Locate the cell with the specified text and output its (X, Y) center coordinate. 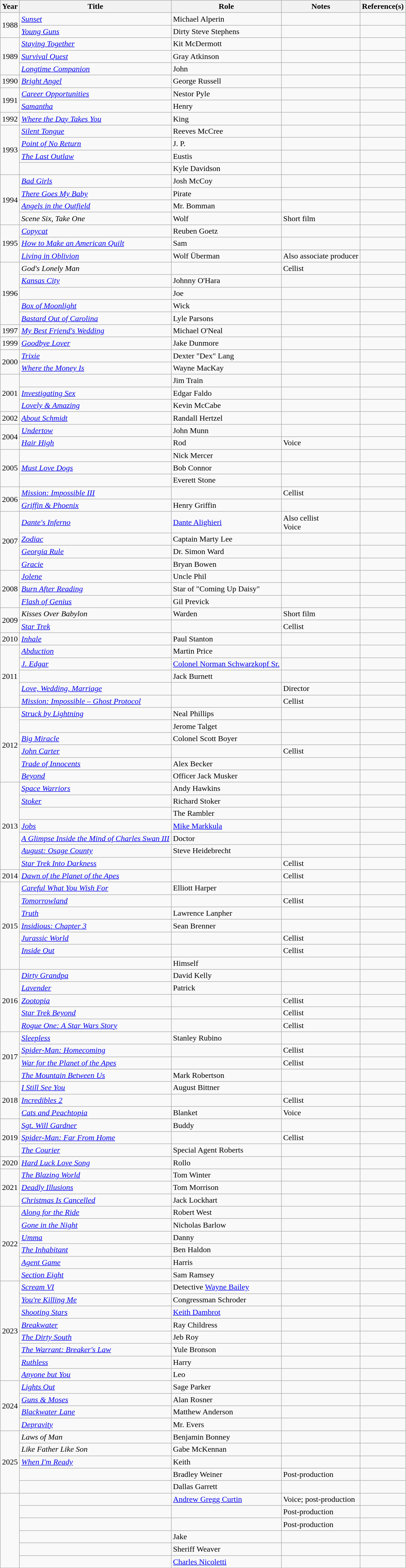
2005 (10, 468)
Bright Angel (96, 81)
My Best Friend's Wedding (96, 331)
Neal Phillips (226, 714)
Richard Stoker (226, 801)
John (226, 69)
Year (10, 7)
Dr. Simon Ward (226, 551)
Nestor Pyle (226, 94)
Stanley Rubino (226, 1038)
Scream VI (96, 1287)
1994 (10, 200)
Griffin & Phoenix (96, 505)
Umma (96, 1237)
Gracie (96, 564)
1988 (10, 25)
I Still See You (96, 1088)
Space Warriors (96, 789)
Inside Out (96, 950)
Georgia Rule (96, 551)
Stoker (96, 801)
David Kelly (226, 976)
Jolene (96, 577)
When I'm Ready (96, 1462)
Struck by Lightning (96, 714)
Leo (226, 1375)
Flash of Genius (96, 602)
Lovely & Amazing (96, 406)
Elliott Harper (226, 888)
1991 (10, 100)
Gray Atkinson (226, 56)
1996 (10, 293)
Keith Dambrot (226, 1312)
1992 (10, 119)
Nicholas Barlow (226, 1225)
Pirate (226, 194)
2020 (10, 1163)
Section Eight (96, 1275)
Michael O'Neal (226, 331)
Alan Rosner (226, 1400)
Martin Price (226, 651)
Mike Markkula (226, 826)
Sheriff Weaver (226, 1549)
2008 (10, 589)
John Carter (96, 751)
Dirty Steve Stephens (226, 31)
Zodiac (96, 539)
Zootopia (96, 1001)
J. P. (226, 143)
2022 (10, 1244)
Warden (226, 614)
Samantha (96, 106)
Depravity (96, 1425)
Cats and Peachtopia (96, 1113)
Spider-Man: Homecoming (96, 1050)
Lights Out (96, 1387)
Mr. Evers (226, 1425)
Angels in the Outfield (96, 206)
Bradley Weiner (226, 1474)
Young Guns (96, 31)
2009 (10, 620)
Kisses Over Babylon (96, 614)
Keith (226, 1462)
Goodbye Lover (96, 343)
Guns & Moses (96, 1400)
2001 (10, 393)
Notes (321, 7)
Truth (96, 913)
Staying Together (96, 44)
Jurassic World (96, 938)
Lawrence Lanpher (226, 913)
Reeves McCree (226, 131)
Longtime Companion (96, 69)
Paul Stanton (226, 639)
Bryan Bowen (226, 564)
How to Make an American Quilt (96, 243)
Harry (226, 1362)
War for the Planet of the Apes (96, 1063)
Sam Ramsey (226, 1275)
2016 (10, 1001)
Kyle Davidson (226, 169)
Undertow (96, 430)
Patrick (226, 988)
Special Agent Roberts (226, 1150)
Henry (226, 106)
Agent Game (96, 1262)
Harris (226, 1262)
Tom Winter (226, 1175)
2021 (10, 1188)
Tom Morrison (226, 1188)
2010 (10, 639)
Detective Wayne Bailey (226, 1287)
2012 (10, 745)
1999 (10, 343)
Josh McCoy (226, 181)
Wayne MacKay (226, 368)
Jobs (96, 826)
Where the Money Is (96, 368)
1995 (10, 243)
There Goes My Baby (96, 194)
Love, Wedding, Marriage (96, 689)
1989 (10, 56)
Jerome Talget (226, 726)
2011 (10, 676)
The Inhabitant (96, 1250)
The Courier (96, 1150)
The Mountain Between Us (96, 1075)
Tomorrowland (96, 901)
Burn After Reading (96, 589)
Edgar Faldo (226, 393)
Box of Moonlight (96, 306)
Also cellistVoice (321, 522)
Role (226, 7)
2015 (10, 926)
Star of "Coming Up Daisy" (226, 589)
Star Trek (96, 626)
Point of No Return (96, 143)
Lyle Parsons (226, 318)
Johnny O'Hara (226, 281)
Anyone but You (96, 1375)
2007 (10, 541)
Ben Haldon (226, 1250)
Mission: Impossible – Ghost Protocol (96, 701)
Trade of Innocents (96, 764)
Mission: Impossible III (96, 493)
Rollo (226, 1163)
Career Opportunities (96, 94)
Uncle Phil (226, 577)
Himself (226, 963)
2024 (10, 1406)
Wolf (226, 219)
Jake Dunmore (226, 343)
Steve Heidebrecht (226, 851)
Abduction (96, 651)
1997 (10, 331)
Survival Quest (96, 56)
Officer Jack Musker (226, 776)
1990 (10, 81)
The Rambler (226, 813)
Jack Burnett (226, 676)
Nick Mercer (226, 455)
2004 (10, 437)
Doctor (226, 838)
Congressman Schroder (226, 1300)
2013 (10, 826)
Bad Girls (96, 181)
Star Trek Beyond (96, 1013)
2002 (10, 418)
Yule Bronson (226, 1349)
2000 (10, 362)
August: Osage County (96, 851)
Henry Griffin (226, 505)
Jake (226, 1537)
Benjamin Bonney (226, 1437)
You're Killing Me (96, 1300)
Sgt. Will Gardner (96, 1125)
Director (321, 689)
2014 (10, 876)
Ruthless (96, 1362)
The Dirty South (96, 1337)
Careful What You Wish For (96, 888)
Sean Brenner (226, 926)
Kit McDermott (226, 44)
Spider-Man: Far From Home (96, 1138)
Dallas Garrett (226, 1487)
Bastard Out of Carolina (96, 318)
Reference(s) (383, 7)
A Glimpse Inside the Mind of Charles Swan III (96, 838)
Incredibles 2 (96, 1100)
Reuben Goetz (226, 231)
Where the Day Takes You (96, 119)
Deadly Illusions (96, 1188)
Alex Becker (226, 764)
Like Father Like Son (96, 1449)
Michael Alperin (226, 19)
Gil Previck (226, 602)
Blackwater Lane (96, 1412)
Rogue One: A Star Wars Story (96, 1025)
Sunset (96, 19)
Gone in the Night (96, 1225)
Jim Train (226, 381)
Colonel Scott Boyer (226, 738)
Jack Lockhart (226, 1200)
Insidious: Chapter 3 (96, 926)
1993 (10, 150)
Star Trek Into Darkness (96, 863)
2019 (10, 1138)
Wolf Überman (226, 256)
2025 (10, 1462)
Jeb Roy (226, 1337)
The Blazing World (96, 1175)
Trixie (96, 355)
Sleepless (96, 1038)
Dante Alighieri (226, 522)
Living in Oblivion (96, 256)
Hair High (96, 443)
Andy Hawkins (226, 789)
Danny (226, 1237)
Bob Connor (226, 468)
Breakwater (96, 1325)
Dirty Grandpa (96, 976)
The Warrant: Breaker's Law (96, 1349)
2018 (10, 1100)
About Schmidt (96, 418)
Title (96, 7)
Gabe McKennan (226, 1449)
Must Love Dogs (96, 468)
God's Lonely Man (96, 268)
2006 (10, 499)
Randall Hertzel (226, 418)
Laws of Man (96, 1437)
Wick (226, 306)
King (226, 119)
Matthew Anderson (226, 1412)
Andrew Gregg Curtin (226, 1499)
Ray Childress (226, 1325)
Sage Parker (226, 1387)
Eustis (226, 156)
The Last Outlaw (96, 156)
Buddy (226, 1125)
Robert West (226, 1213)
Hard Luck Love Song (96, 1163)
Kevin McCabe (226, 406)
Inhale (96, 639)
Also associate producer (321, 256)
August Bittner (226, 1088)
Scene Six, Take One (96, 219)
Everett Stone (226, 480)
Beyond (96, 776)
Mr. Bomman (226, 206)
Rod (226, 443)
Voice; post-production (321, 1499)
Investigating Sex (96, 393)
Captain Marty Lee (226, 539)
Along for the Ride (96, 1213)
Colonel Norman Schwarzkopf Sr. (226, 664)
Christmas Is Cancelled (96, 1200)
Charles Nicoletti (226, 1562)
John Munn (226, 430)
Sam (226, 243)
Mark Robertson (226, 1075)
Dexter "Dex" Lang (226, 355)
Joe (226, 293)
Shooting Stars (96, 1312)
2017 (10, 1057)
Lavender (96, 988)
Blanket (226, 1113)
Silent Tongue (96, 131)
Big Miracle (96, 738)
Kansas City (96, 281)
2023 (10, 1331)
George Russell (226, 81)
J. Edgar (96, 664)
Dante's Inferno (96, 522)
Copycat (96, 231)
Dawn of the Planet of the Apes (96, 876)
